Search for the cell housing the specified text and yield its [X, Y] center coordinate. 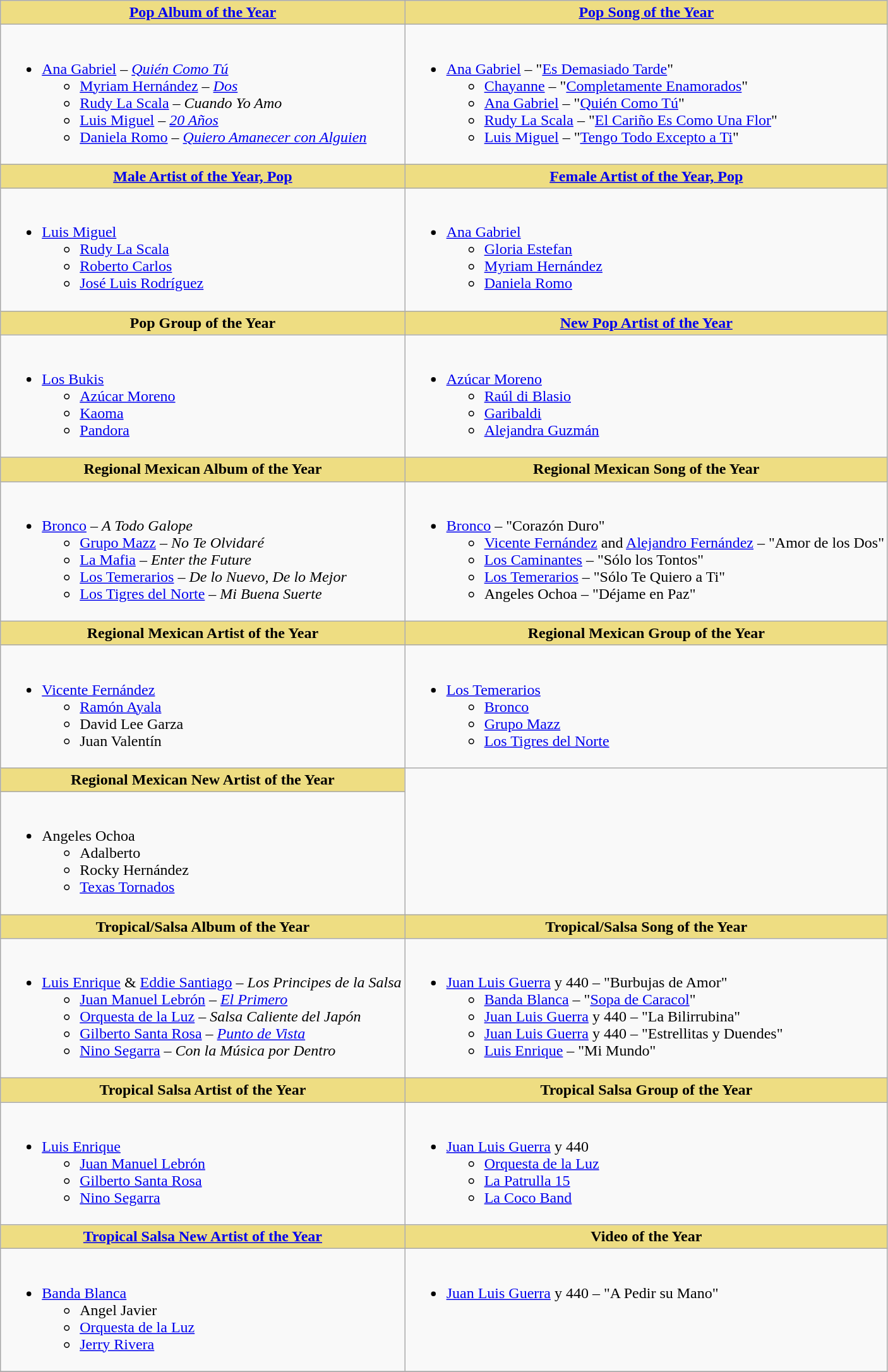
Regional Mexican Song of the Year [646, 469]
Los BukisAzúcar MorenoKaomaPandora [203, 396]
Regional Mexican New Artist of the Year [203, 779]
Ana GabrielGloria EstefanMyriam HernándezDaniela Romo [646, 250]
Banda BlancaAngel JavierOrquesta de la LuzJerry Rivera [203, 1310]
Regional Mexican Group of the Year [646, 633]
Regional Mexican Artist of the Year [203, 633]
Tropical Salsa Group of the Year [646, 1090]
Luis MiguelRudy La ScalaRoberto CarlosJosé Luis Rodríguez [203, 250]
Los TemerariosBroncoGrupo MazzLos Tigres del Norte [646, 706]
New Pop Artist of the Year [646, 323]
Azúcar MorenoRaúl di BlasioGaribaldiAlejandra Guzmán [646, 396]
Vicente FernándezRamón AyalaDavid Lee GarzaJuan Valentín [203, 706]
Tropical Salsa New Artist of the Year [203, 1237]
Tropical/Salsa Album of the Year [203, 927]
Tropical/Salsa Song of the Year [646, 927]
Juan Luis Guerra y 440 – "A Pedir su Mano" [646, 1310]
Angeles OchoaAdalbertoRocky HernándezTexas Tornados [203, 853]
Juan Luis Guerra y 440Orquesta de la LuzLa Patrulla 15La Coco Band [646, 1164]
Luis EnriqueJuan Manuel LebrónGilberto Santa RosaNino Segarra [203, 1164]
Pop Album of the Year [203, 13]
Video of the Year [646, 1237]
Tropical Salsa Artist of the Year [203, 1090]
Pop Song of the Year [646, 13]
Pop Group of the Year [203, 323]
Female Artist of the Year, Pop [646, 176]
Regional Mexican Album of the Year [203, 469]
Ana Gabriel – Quién Como TúMyriam Hernández – DosRudy La Scala – Cuando Yo AmoLuis Miguel – 20 AñosDaniela Romo – Quiero Amanecer con Alguien [203, 95]
Male Artist of the Year, Pop [203, 176]
